Determine the [x, y] coordinate at the center of the cell enclosing the given text.  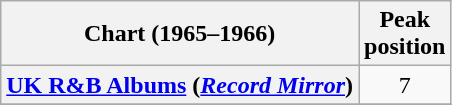
UK R&B Albums (Record Mirror) [180, 85]
Peakposition [405, 34]
7 [405, 85]
Chart (1965–1966) [180, 34]
